Scan for the cell matching the given text and deliver its [x, y] coordinate at center. 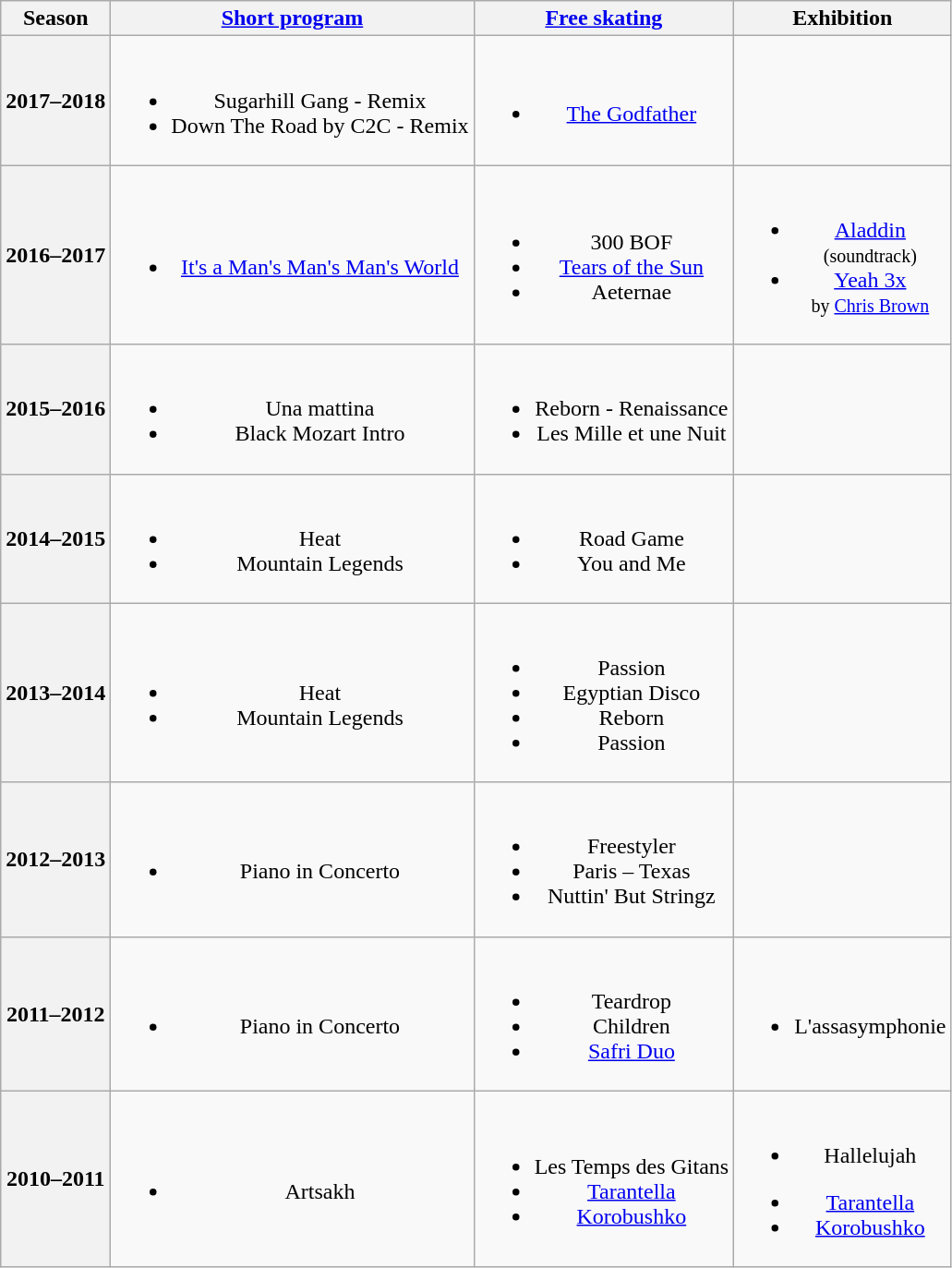
Artsakh [292, 1178]
L'assasymphonie [842, 1014]
2012–2013 [55, 859]
Teardrop Children Safri Duo [604, 1014]
2011–2012 [55, 1014]
Passion Egyptian Disco Reborn Passion [604, 693]
Les Temps des Gitans TarantellaKorobushko [604, 1178]
Free skating [604, 18]
Aladdin (soundtrack)Yeah 3xby Chris Brown [842, 255]
Freestyler Paris – TexasNuttin' But Stringz [604, 859]
Sugarhill Gang - Remix Down The Road by C2C - Remix [292, 101]
Exhibition [842, 18]
It's a Man's Man's Man's World [292, 255]
2013–2014 [55, 693]
The Godfather [604, 101]
Season [55, 18]
2017–2018 [55, 101]
Road Game You and Me [604, 538]
Short program [292, 18]
2015–2016 [55, 409]
2016–2017 [55, 255]
2014–2015 [55, 538]
Reborn - Renaissance Les Mille et une Nuit [604, 409]
2010–2011 [55, 1178]
Una mattina Black Mozart Intro [292, 409]
300 BOF Tears of the Sun Aeternae [604, 255]
Hallelujah TarantellaKorobushko [842, 1178]
